Output the (x, y) coordinate of the center of the cell containing the given text.  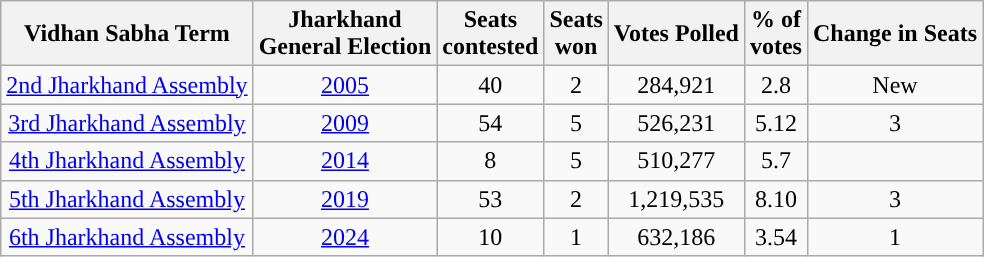
5.7 (776, 161)
Vidhan Sabha Term (127, 34)
Seatswon (576, 34)
New (894, 85)
284,921 (676, 85)
2005 (345, 85)
Votes Polled (676, 34)
2nd Jharkhand Assembly (127, 85)
4th Jharkhand Assembly (127, 161)
10 (490, 237)
510,277 (676, 161)
53 (490, 199)
8 (490, 161)
2014 (345, 161)
8.10 (776, 199)
Seatscontested (490, 34)
632,186 (676, 237)
Change in Seats (894, 34)
6th Jharkhand Assembly (127, 237)
3rd Jharkhand Assembly (127, 123)
54 (490, 123)
1,219,535 (676, 199)
2.8 (776, 85)
5th Jharkhand Assembly (127, 199)
526,231 (676, 123)
2009 (345, 123)
JharkhandGeneral Election (345, 34)
3.54 (776, 237)
2024 (345, 237)
40 (490, 85)
% of votes (776, 34)
5.12 (776, 123)
2019 (345, 199)
